Find where the given text appears and provide that cell's center as (X, Y) coordinate. 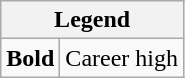
Legend (92, 20)
Bold (30, 58)
Career high (122, 58)
